Search for the cell housing the specified text and yield its [x, y] center coordinate. 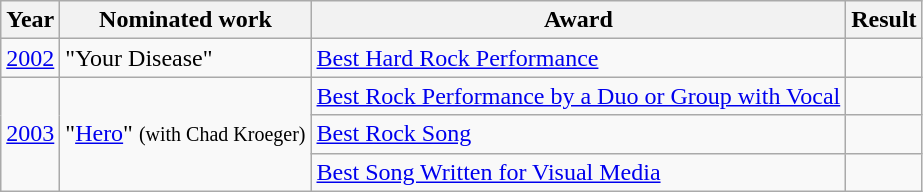
2002 [30, 58]
"Hero" (with Chad Kroeger) [186, 134]
"Your Disease" [186, 58]
2003 [30, 134]
Best Rock Performance by a Duo or Group with Vocal [578, 96]
Year [30, 20]
Best Rock Song [578, 134]
Best Hard Rock Performance [578, 58]
Best Song Written for Visual Media [578, 172]
Award [578, 20]
Nominated work [186, 20]
Result [884, 20]
